Output the (X, Y) coordinate of the center of the cell containing the given text.  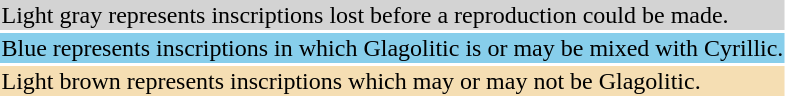
Light brown represents inscriptions which may or may not be Glagolitic. (392, 81)
Blue represents inscriptions in which Glagolitic is or may be mixed with Cyrillic. (392, 48)
Light gray represents inscriptions lost before a reproduction could be made. (392, 15)
